From the cell containing the given text, extract its center point as (x, y) coordinate. 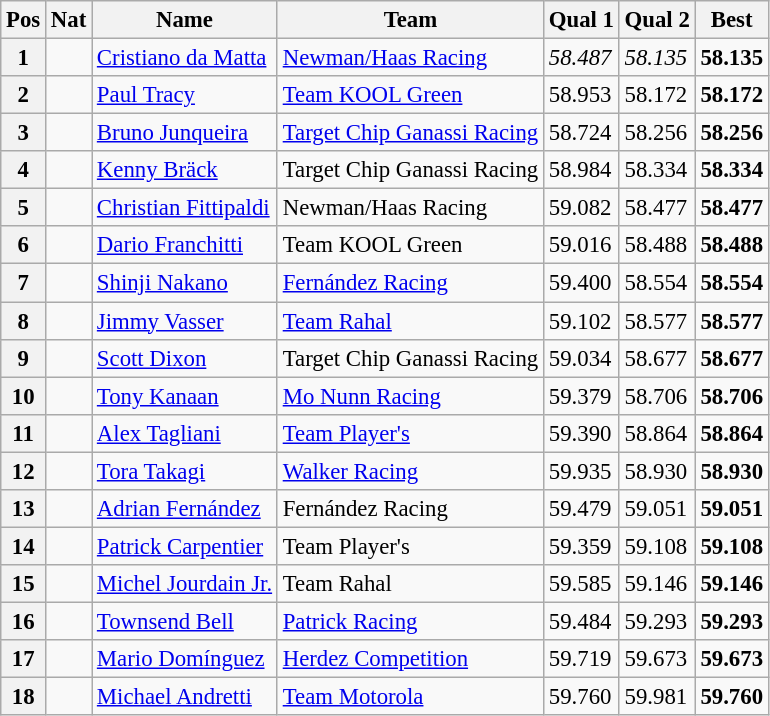
2 (24, 95)
59.400 (581, 283)
Kenny Bräck (185, 170)
Best (732, 20)
Tony Kanaan (185, 396)
10 (24, 396)
59.484 (581, 621)
59.981 (657, 697)
59.935 (581, 471)
Qual 2 (657, 20)
17 (24, 659)
Tora Takagi (185, 471)
5 (24, 208)
Pos (24, 20)
59.390 (581, 433)
12 (24, 471)
11 (24, 433)
Jimmy Vasser (185, 321)
6 (24, 245)
59.034 (581, 358)
Christian Fittipaldi (185, 208)
16 (24, 621)
Adrian Fernández (185, 509)
9 (24, 358)
Michael Andretti (185, 697)
Team Motorola (410, 697)
Scott Dixon (185, 358)
14 (24, 546)
58.953 (581, 95)
59.359 (581, 546)
7 (24, 283)
1 (24, 58)
Dario Franchitti (185, 245)
58.724 (581, 133)
Alex Tagliani (185, 433)
Team (410, 20)
59.082 (581, 208)
Shinji Nakano (185, 283)
59.102 (581, 321)
Herdez Competition (410, 659)
Patrick Carpentier (185, 546)
Paul Tracy (185, 95)
59.016 (581, 245)
Patrick Racing (410, 621)
Bruno Junqueira (185, 133)
Qual 1 (581, 20)
Nat (69, 20)
59.719 (581, 659)
59.479 (581, 509)
59.585 (581, 584)
59.379 (581, 396)
Name (185, 20)
Walker Racing (410, 471)
Mario Domínguez (185, 659)
15 (24, 584)
Cristiano da Matta (185, 58)
8 (24, 321)
Michel Jourdain Jr. (185, 584)
Mo Nunn Racing (410, 396)
58.984 (581, 170)
58.487 (581, 58)
13 (24, 509)
3 (24, 133)
Townsend Bell (185, 621)
4 (24, 170)
18 (24, 697)
